Capture the cell that displays the provided text and extract its [X, Y] central coordinate. 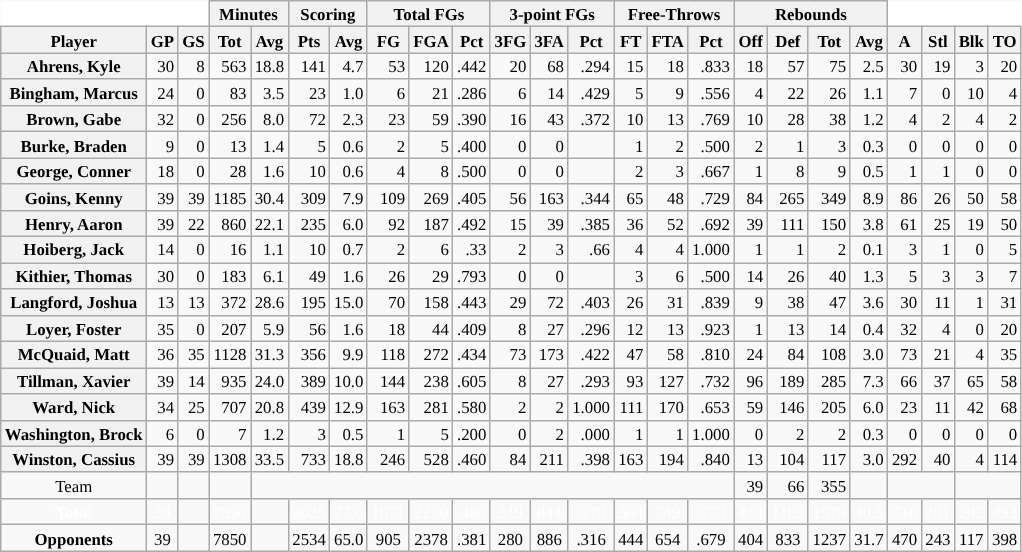
4.7 [349, 66]
42 [972, 407]
.580 [472, 407]
2.3 [349, 119]
.480 [472, 512]
Stl [938, 40]
256 [230, 119]
Player [74, 40]
.492 [472, 224]
265 [788, 197]
FT [630, 40]
8.9 [869, 197]
Scoring [328, 14]
.200 [472, 433]
1308 [230, 459]
0.4 [869, 328]
Free-Throws [674, 14]
935 [230, 381]
.753 [711, 512]
292 [904, 459]
.390 [472, 119]
FG [388, 40]
1.0 [349, 93]
Ward, Nick [74, 407]
30.4 [270, 197]
194 [668, 459]
3.5 [270, 93]
GP [163, 40]
28.6 [270, 302]
235 [309, 224]
53 [388, 66]
389 [309, 381]
McQuaid, Matt [74, 355]
2.5 [869, 66]
40.5 [869, 512]
.409 [472, 328]
48 [668, 197]
.316 [591, 538]
372 [230, 302]
564 [630, 512]
120 [431, 66]
31.3 [270, 355]
3-point FGs [552, 14]
7.9 [349, 197]
404 [750, 538]
118 [388, 355]
733 [309, 459]
9.9 [349, 355]
195 [309, 302]
146 [788, 407]
A [904, 40]
1128 [230, 355]
6.1 [270, 276]
114 [1004, 459]
37 [938, 381]
1071 [388, 512]
.653 [711, 407]
.667 [711, 171]
12.9 [349, 407]
34 [163, 407]
.286 [472, 93]
61 [904, 224]
.344 [591, 197]
860 [230, 224]
108 [829, 355]
.833 [711, 66]
349 [829, 197]
170 [668, 407]
77.6 [349, 512]
3025 [309, 512]
3.8 [869, 224]
0.7 [349, 250]
211 [549, 459]
1237 [829, 538]
150 [829, 224]
8.0 [270, 119]
.729 [711, 197]
Langford, Joshua [74, 302]
.434 [472, 355]
FTA [668, 40]
201 [938, 512]
Minutes [248, 14]
86 [904, 197]
Ahrens, Kyle [74, 66]
1.4 [270, 145]
93 [630, 381]
George, Conner [74, 171]
.679 [711, 538]
189 [788, 381]
.692 [711, 224]
.422 [591, 355]
.732 [711, 381]
716 [904, 512]
75 [829, 66]
269 [431, 197]
144 [388, 381]
470 [904, 538]
749 [668, 512]
127 [668, 381]
57 [788, 66]
Rebounds [811, 14]
10.0 [349, 381]
Team [74, 486]
398 [1004, 538]
493 [1004, 512]
356 [309, 355]
104 [788, 459]
.839 [711, 302]
.000 [591, 433]
.294 [591, 66]
Off [750, 40]
272 [431, 355]
Opponents [74, 538]
.556 [711, 93]
Bingham, Marcus [74, 93]
65.0 [349, 538]
1165 [788, 512]
.405 [472, 197]
414 [750, 512]
281 [431, 407]
Goins, Kenny [74, 197]
3.6 [869, 302]
33.5 [270, 459]
.372 [591, 119]
.293 [591, 381]
158 [431, 302]
Def [788, 40]
.400 [472, 145]
.385 [591, 224]
886 [549, 538]
Washington, Brock [74, 433]
285 [829, 381]
12 [630, 328]
Brown, Gabe [74, 119]
Total [74, 512]
.403 [591, 302]
173 [549, 355]
70 [388, 302]
.442 [472, 66]
43 [549, 119]
GS [194, 40]
.429 [591, 93]
309 [309, 197]
1579 [829, 512]
243 [938, 538]
Pts [309, 40]
246 [388, 459]
319 [510, 512]
.460 [472, 459]
2534 [309, 538]
FGA [431, 40]
Hoiberg, Jack [74, 250]
2378 [431, 538]
0.1 [869, 250]
528 [431, 459]
.398 [591, 459]
355 [829, 486]
183 [230, 276]
109 [388, 197]
833 [788, 538]
.769 [711, 119]
44 [431, 328]
3FA [549, 40]
.296 [591, 328]
Kithier, Thomas [74, 276]
96 [750, 381]
5.9 [270, 328]
31.7 [869, 538]
Total FGs [428, 14]
.605 [472, 381]
238 [431, 381]
.381 [472, 538]
TO [1004, 40]
15.0 [349, 302]
563 [230, 66]
49 [309, 276]
52 [668, 224]
905 [388, 538]
Henry, Aaron [74, 224]
22.1 [270, 224]
.378 [591, 512]
Blk [972, 40]
141 [309, 66]
844 [549, 512]
187 [431, 224]
2230 [431, 512]
.443 [472, 302]
20.8 [270, 407]
207 [230, 328]
7.3 [869, 381]
707 [230, 407]
Loyer, Foster [74, 328]
.810 [711, 355]
83 [230, 93]
Winston, Cassius [74, 459]
280 [510, 538]
444 [630, 538]
24.0 [270, 381]
1.3 [869, 276]
439 [309, 407]
654 [668, 538]
3FG [510, 40]
.793 [472, 276]
92 [388, 224]
Tillman, Xavier [74, 381]
.923 [711, 328]
Burke, Braden [74, 145]
.66 [591, 250]
1185 [230, 197]
.840 [711, 459]
.33 [472, 250]
